Capture the cell that displays the provided text and extract its [x, y] central coordinate. 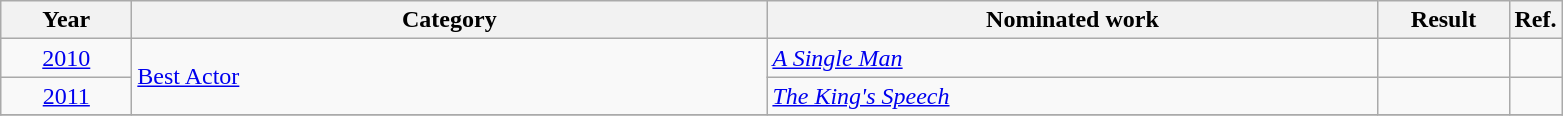
Best Actor [450, 77]
Result [1444, 20]
Nominated work [1072, 20]
A Single Man [1072, 58]
The King's Speech [1072, 96]
2011 [66, 96]
Ref. [1536, 20]
Year [66, 20]
2010 [66, 58]
Category [450, 20]
